Search for the cell housing the specified text and yield its [X, Y] center coordinate. 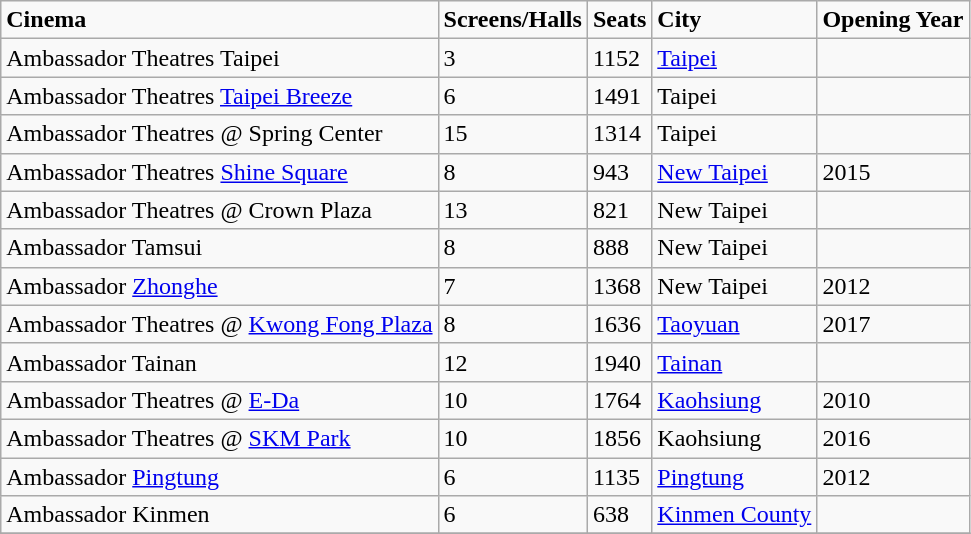
Ambassador Theatres @ Spring Center [220, 134]
1491 [619, 96]
Pingtung [734, 477]
Ambassador Kinmen [220, 515]
1636 [619, 324]
7 [512, 286]
Ambassador Theatres @ Crown Plaza [220, 210]
Ambassador Pingtung [220, 477]
Ambassador Tamsui [220, 248]
821 [619, 210]
2016 [893, 438]
Ambassador Theatres Shine Square [220, 172]
1314 [619, 134]
Ambassador Theatres @ Kwong Fong Plaza [220, 324]
Kinmen County [734, 515]
Ambassador Theatres Taipei [220, 58]
Ambassador Zhonghe [220, 286]
Tainan [734, 362]
Cinema [220, 20]
638 [619, 515]
1152 [619, 58]
Ambassador Theatres @ E-Da [220, 400]
Taoyuan [734, 324]
13 [512, 210]
Ambassador Theatres @ SKM Park [220, 438]
1856 [619, 438]
Ambassador Theatres Taipei Breeze [220, 96]
943 [619, 172]
1764 [619, 400]
2015 [893, 172]
15 [512, 134]
Seats [619, 20]
12 [512, 362]
1940 [619, 362]
2010 [893, 400]
City [734, 20]
1368 [619, 286]
888 [619, 248]
Ambassador Tainan [220, 362]
2017 [893, 324]
Opening Year [893, 20]
3 [512, 58]
Screens/Halls [512, 20]
1135 [619, 477]
